Output the (X, Y) coordinate of the center of the cell containing the given text.  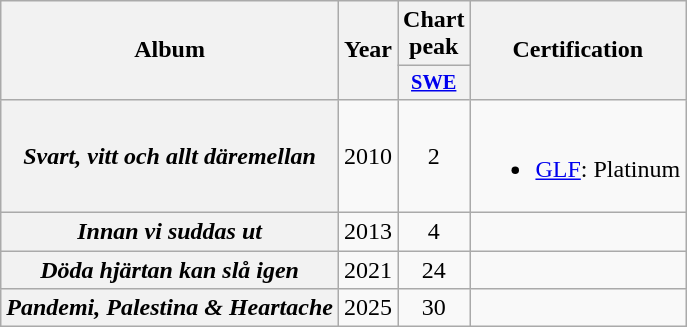
GLF: Platinum (578, 156)
2 (434, 156)
SWE (434, 83)
24 (434, 270)
Year (368, 50)
30 (434, 308)
Svart, vitt och allt däremellan (170, 156)
2010 (368, 156)
2025 (368, 308)
2021 (368, 270)
Certification (578, 50)
Döda hjärtan kan slå igen (170, 270)
2013 (368, 232)
Album (170, 50)
4 (434, 232)
Chartpeak (434, 34)
Pandemi, Palestina & Heartache (170, 308)
Innan vi suddas ut (170, 232)
